Pinpoint the cell where the given text exists, returning its (x, y) midpoint coordinate. 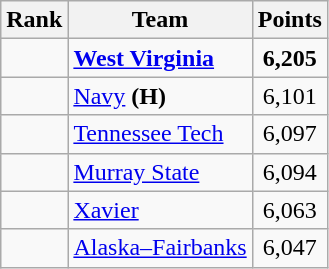
6,094 (290, 172)
Team (160, 20)
6,047 (290, 248)
Murray State (160, 172)
Alaska–Fairbanks (160, 248)
Points (290, 20)
Navy (H) (160, 96)
Tennessee Tech (160, 134)
Xavier (160, 210)
6,063 (290, 210)
6,205 (290, 58)
6,097 (290, 134)
6,101 (290, 96)
West Virginia (160, 58)
Rank (34, 20)
